Determine the (x, y) coordinate at the center of the cell enclosing the given text.  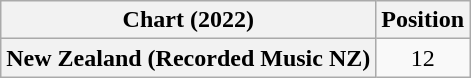
Chart (2022) (188, 20)
Position (423, 20)
New Zealand (Recorded Music NZ) (188, 58)
12 (423, 58)
